Extract the [x, y] coordinate from the center of the cell holding the provided text.  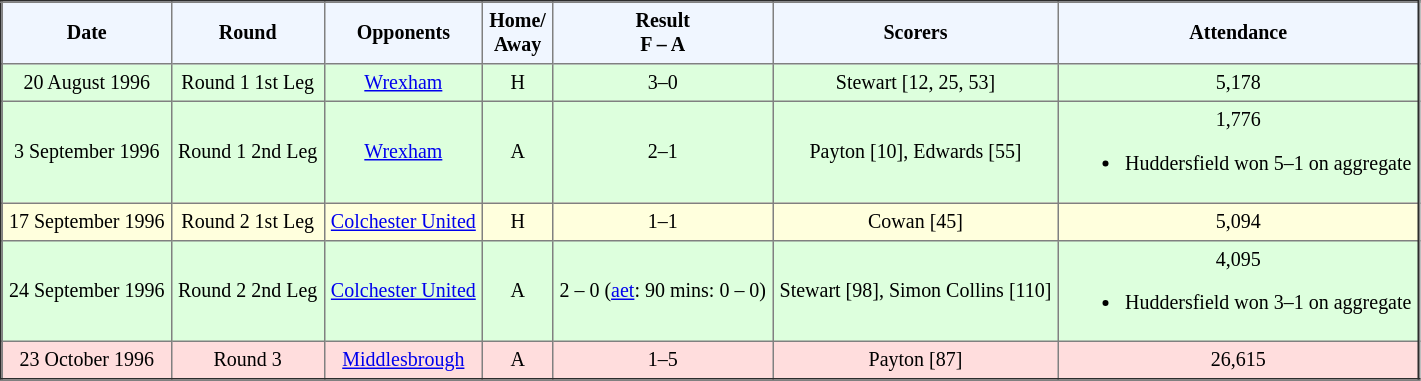
Payton [10], Edwards [55] [916, 152]
ResultF – A [663, 33]
Round 2 1st Leg [248, 222]
Round [248, 33]
Attendance [1238, 33]
3 September 1996 [87, 152]
4,095Huddersfield won 3–1 on aggregate [1238, 290]
Round 1 1st Leg [248, 83]
Round 2 2nd Leg [248, 290]
Round 3 [248, 361]
2 – 0 (aet: 90 mins: 0 – 0) [663, 290]
Stewart [12, 25, 53] [916, 83]
Round 1 2nd Leg [248, 152]
Opponents [403, 33]
Stewart [98], Simon Collins [110] [916, 290]
Scorers [916, 33]
Home/Away [518, 33]
Cowan [45] [916, 222]
Middlesbrough [403, 361]
23 October 1996 [87, 361]
24 September 1996 [87, 290]
20 August 1996 [87, 83]
1–1 [663, 222]
1–5 [663, 361]
26,615 [1238, 361]
3–0 [663, 83]
5,178 [1238, 83]
Payton [87] [916, 361]
Date [87, 33]
1,776Huddersfield won 5–1 on aggregate [1238, 152]
2–1 [663, 152]
5,094 [1238, 222]
17 September 1996 [87, 222]
